Return the (X, Y) coordinate for the center point of the cell that contains the specified text.  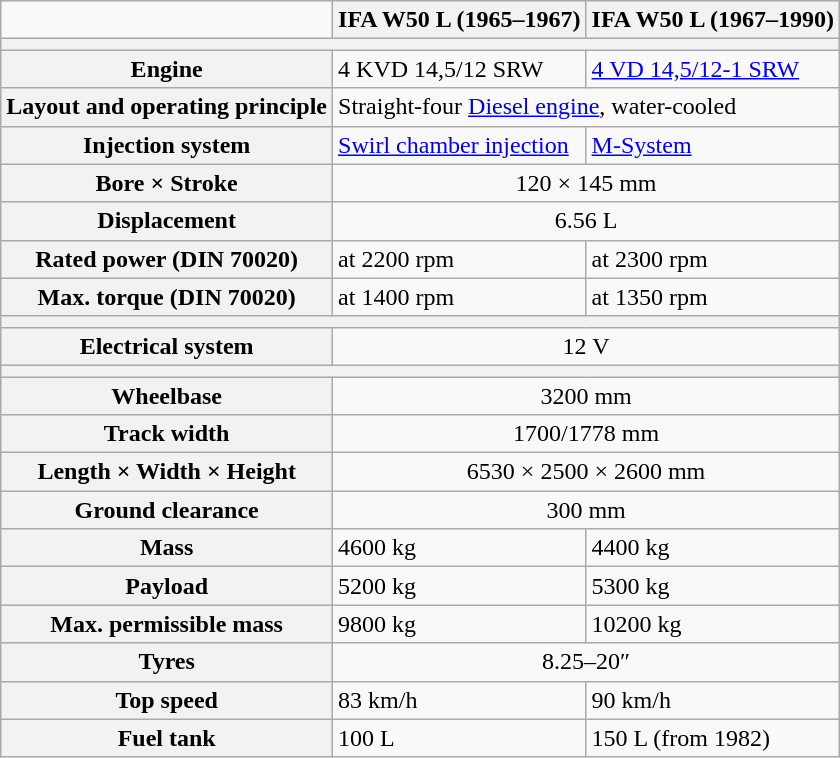
9800 kg (460, 624)
Fuel tank (167, 738)
at 2300 rpm (713, 259)
Track width (167, 434)
IFA W50 L (1967–1990) (713, 20)
at 1350 rpm (713, 297)
Payload (167, 586)
Top speed (167, 700)
Engine (167, 69)
Electrical system (167, 346)
Layout and operating principle (167, 107)
Tyres (167, 662)
120 × 145 mm (586, 183)
Rated power (DIN 70020) (167, 259)
12 V (586, 346)
Displacement (167, 221)
Length × Width × Height (167, 472)
Ground clearance (167, 510)
Swirl chamber injection (460, 145)
1700/1778 mm (586, 434)
3200 mm (586, 395)
6530 × 2500 × 2600 mm (586, 472)
8.25–20″ (586, 662)
Straight-four Diesel engine, water-cooled (586, 107)
Max. torque (DIN 70020) (167, 297)
4400 kg (713, 548)
at 2200 rpm (460, 259)
4600 kg (460, 548)
Bore × Stroke (167, 183)
4 KVD 14,5/12 SRW (460, 69)
300 mm (586, 510)
M-System (713, 145)
100 L (460, 738)
10200 kg (713, 624)
83 km/h (460, 700)
4 VD 14,5/12-1 SRW (713, 69)
5300 kg (713, 586)
at 1400 rpm (460, 297)
5200 kg (460, 586)
90 km/h (713, 700)
Injection system (167, 145)
6.56 L (586, 221)
150 L (from 1982) (713, 738)
Mass (167, 548)
IFA W50 L (1965–1967) (460, 20)
Wheelbase (167, 395)
Max. permissible mass (167, 624)
